Scan for the cell matching the given text and deliver its [x, y] coordinate at center. 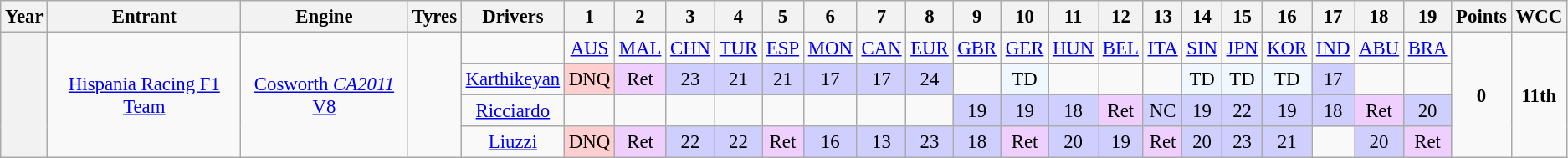
5 [783, 17]
IND [1334, 48]
HUN [1074, 48]
11 [1074, 17]
9 [977, 17]
4 [738, 17]
KOR [1287, 48]
6 [830, 17]
MAL [639, 48]
12 [1121, 17]
WCC [1539, 17]
Tyres [434, 17]
Drivers [512, 17]
TUR [738, 48]
Liuzzi [512, 142]
ESP [783, 48]
SIN [1202, 48]
0 [1481, 95]
BEL [1121, 48]
ITA [1163, 48]
MON [830, 48]
2 [639, 17]
8 [930, 17]
10 [1024, 17]
15 [1242, 17]
Cosworth CA2011 V8 [325, 95]
NC [1163, 111]
Karthikeyan [512, 79]
ABU [1379, 48]
GER [1024, 48]
7 [882, 17]
Ricciardo [512, 111]
CHN [691, 48]
3 [691, 17]
Year [24, 17]
CAN [882, 48]
1 [589, 17]
AUS [589, 48]
Hispania Racing F1 Team [144, 95]
24 [930, 79]
14 [1202, 17]
Entrant [144, 17]
Engine [325, 17]
EUR [930, 48]
Points [1481, 17]
BRA [1427, 48]
GBR [977, 48]
JPN [1242, 48]
11th [1539, 95]
